Output the (X, Y) coordinate of the center of the cell containing the given text.  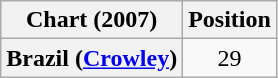
Position (230, 20)
Chart (2007) (92, 20)
29 (230, 58)
Brazil (Crowley) (92, 58)
